Detect which cell encompasses the target text, then output its (x, y) center coordinate. 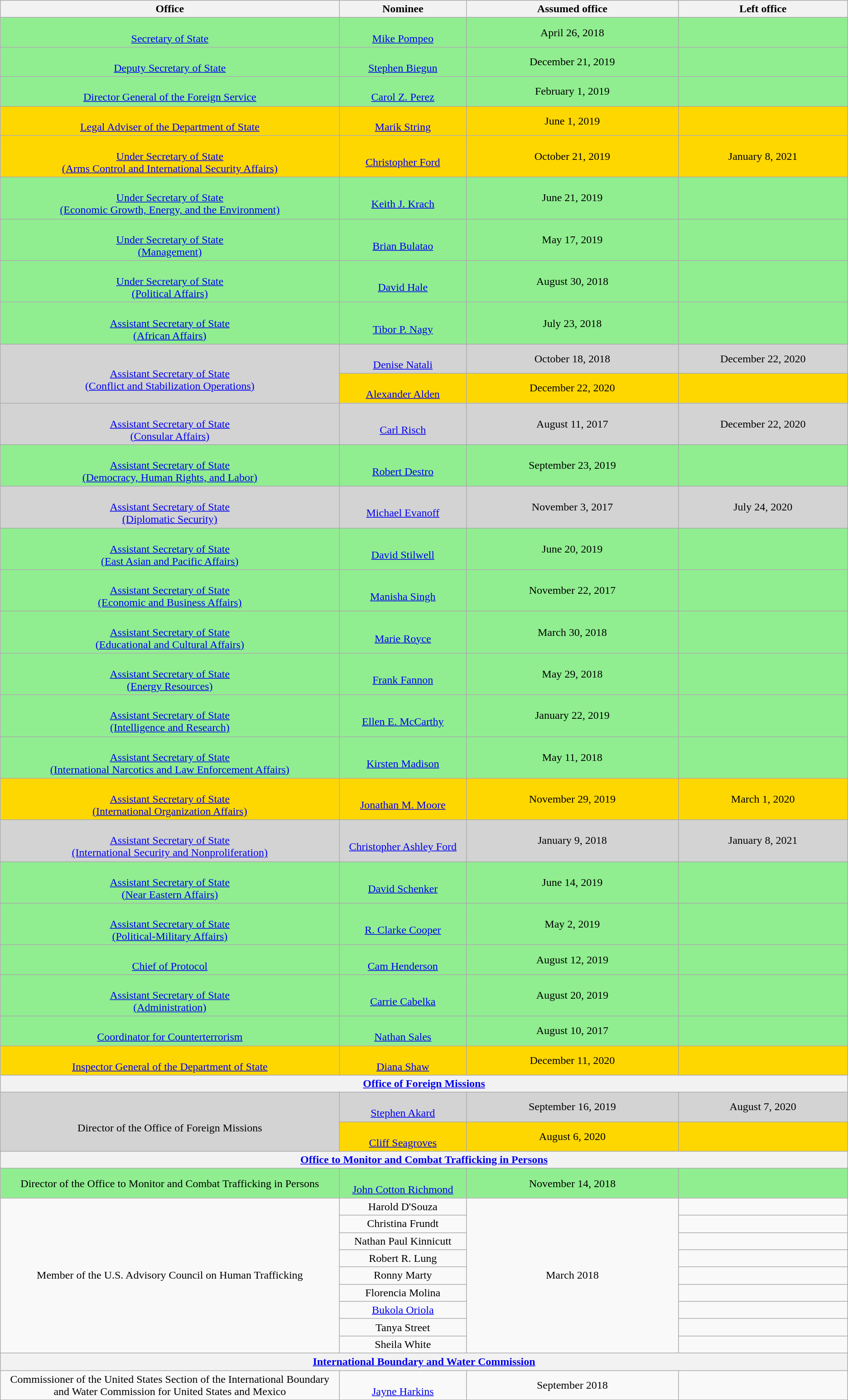
Cam Henderson (403, 959)
March 2018 (573, 1275)
May 29, 2018 (573, 674)
Inspector General of the Department of State (170, 1060)
Christopher Ford (403, 156)
September 23, 2019 (573, 466)
Marik String (403, 120)
Florencia Molina (403, 1293)
Chief of Protocol (170, 959)
Secretary of State (170, 33)
August 11, 2017 (573, 424)
October 21, 2019 (573, 156)
Legal Adviser of the Department of State (170, 120)
Nominee (403, 9)
May 11, 2018 (573, 757)
August 10, 2017 (573, 1031)
Sheila White (403, 1344)
Under Secretary of State(Economic Growth, Energy, and the Environment) (170, 198)
Diana Shaw (403, 1060)
Cliff Seagroves (403, 1137)
Nathan Paul Kinnicutt (403, 1241)
November 14, 2018 (573, 1183)
October 18, 2018 (573, 359)
Under Secretary of State(Political Affairs) (170, 281)
Stephen Akard (403, 1107)
July 23, 2018 (573, 323)
December 11, 2020 (573, 1060)
Stephen Biegun (403, 62)
June 20, 2019 (573, 549)
Assistant Secretary of State(Consular Affairs) (170, 424)
September 2018 (573, 1385)
Director of the Office of Foreign Missions (170, 1122)
Christopher Ashley Ford (403, 841)
January 22, 2019 (573, 716)
Assistant Secretary of State(African Affairs) (170, 323)
Denise Natali (403, 359)
Harold D'Souza (403, 1207)
Assistant Secretary of State(International Organization Affairs) (170, 799)
Assistant Secretary of State(Political-Military Affairs) (170, 924)
Commissioner of the United States Section of the International Boundary and Water Commission for United States and Mexico (170, 1385)
Ellen E. McCarthy (403, 716)
Assistant Secretary of State(Economic and Business Affairs) (170, 591)
March 1, 2020 (763, 799)
International Boundary and Water Commission (424, 1362)
David Hale (403, 281)
August 12, 2019 (573, 959)
June 14, 2019 (573, 882)
August 30, 2018 (573, 281)
John Cotton Richmond (403, 1183)
Manisha Singh (403, 591)
June 1, 2019 (573, 120)
Ronny Marty (403, 1275)
December 21, 2019 (573, 62)
Assistant Secretary of State(Administration) (170, 995)
Assistant Secretary of State(Energy Resources) (170, 674)
Kirsten Madison (403, 757)
David Stilwell (403, 549)
Coordinator for Counterterrorism (170, 1031)
Christina Frundt (403, 1224)
September 16, 2019 (573, 1107)
Assumed office (573, 9)
Mike Pompeo (403, 33)
R. Clarke Cooper (403, 924)
Keith J. Krach (403, 198)
May 17, 2019 (573, 240)
Assistant Secretary of State(Diplomatic Security) (170, 507)
March 30, 2018 (573, 632)
Bukola Oriola (403, 1310)
November 3, 2017 (573, 507)
July 24, 2020 (763, 507)
Tanya Street (403, 1327)
Office to Monitor and Combat Trafficking in Persons (424, 1160)
Carl Risch (403, 424)
David Schenker (403, 882)
August 20, 2019 (573, 995)
Michael Evanoff (403, 507)
Under Secretary of State(Management) (170, 240)
June 21, 2019 (573, 198)
Assistant Secretary of State(International Narcotics and Law Enforcement Affairs) (170, 757)
November 22, 2017 (573, 591)
Under Secretary of State(Arms Control and International Security Affairs) (170, 156)
Assistant Secretary of State(Near Eastern Affairs) (170, 882)
Assistant Secretary of State(Democracy, Human Rights, and Labor) (170, 466)
Frank Fannon (403, 674)
Robert Destro (403, 466)
Carol Z. Perez (403, 91)
November 29, 2019 (573, 799)
Member of the U.S. Advisory Council on Human Trafficking (170, 1275)
Robert R. Lung (403, 1258)
Deputy Secretary of State (170, 62)
Office (170, 9)
May 2, 2019 (573, 924)
Assistant Secretary of State(East Asian and Pacific Affairs) (170, 549)
Assistant Secretary of State(International Security and Nonproliferation) (170, 841)
Alexander Alden (403, 388)
Director General of the Foreign Service (170, 91)
Marie Royce (403, 632)
Nathan Sales (403, 1031)
August 6, 2020 (573, 1137)
August 7, 2020 (763, 1107)
Assistant Secretary of State(Intelligence and Research) (170, 716)
January 9, 2018 (573, 841)
Director of the Office to Monitor and Combat Trafficking in Persons (170, 1183)
Office of Foreign Missions (424, 1084)
Jonathan M. Moore (403, 799)
Tibor P. Nagy (403, 323)
Brian Bulatao (403, 240)
Carrie Cabelka (403, 995)
Assistant Secretary of State(Conflict and Stabilization Operations) (170, 373)
Jayne Harkins (403, 1385)
Left office (763, 9)
Assistant Secretary of State(Educational and Cultural Affairs) (170, 632)
April 26, 2018 (573, 33)
February 1, 2019 (573, 91)
